Identify which cell holds the provided text, then report its [x, y] central coordinate. 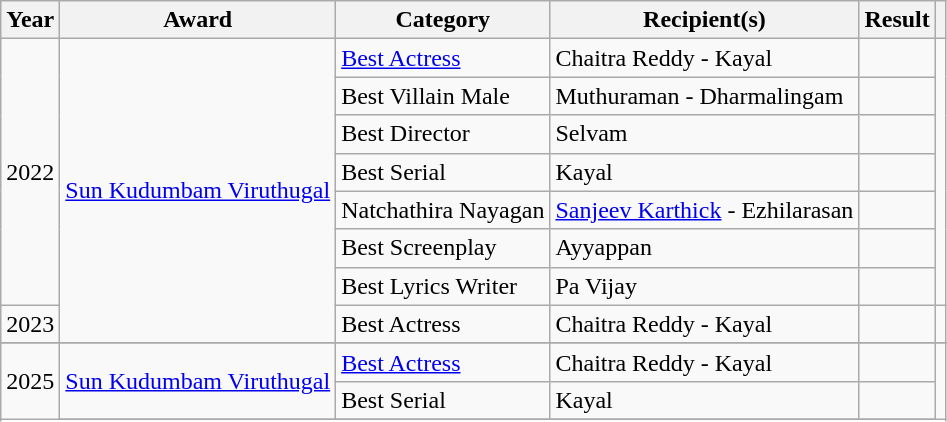
Ayyappan [704, 248]
Result [897, 20]
2023 [30, 324]
Recipient(s) [704, 20]
Sanjeev Karthick - Ezhilarasan [704, 210]
Award [198, 20]
Best Lyrics Writer [443, 286]
Best Villain Male [443, 96]
Muthuraman - Dharmalingam [704, 96]
Year [30, 20]
Best Screenplay [443, 248]
Selvam [704, 134]
Pa Vijay [704, 286]
2025 [30, 381]
2022 [30, 172]
Natchathira Nayagan [443, 210]
Category [443, 20]
Best Director [443, 134]
